Find where the given text appears and provide that cell's center as [x, y] coordinate. 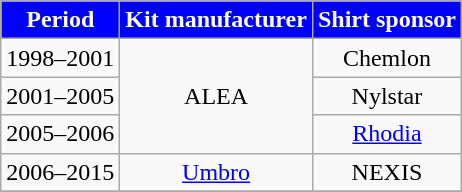
NEXIS [386, 172]
Period [60, 20]
Chemlon [386, 58]
Rhodia [386, 134]
Nylstar [386, 96]
ALEA [216, 96]
1998–2001 [60, 58]
Shirt sponsor [386, 20]
2005–2006 [60, 134]
Umbro [216, 172]
2006–2015 [60, 172]
Kit manufacturer [216, 20]
2001–2005 [60, 96]
